Capture the cell that displays the provided text and extract its [x, y] central coordinate. 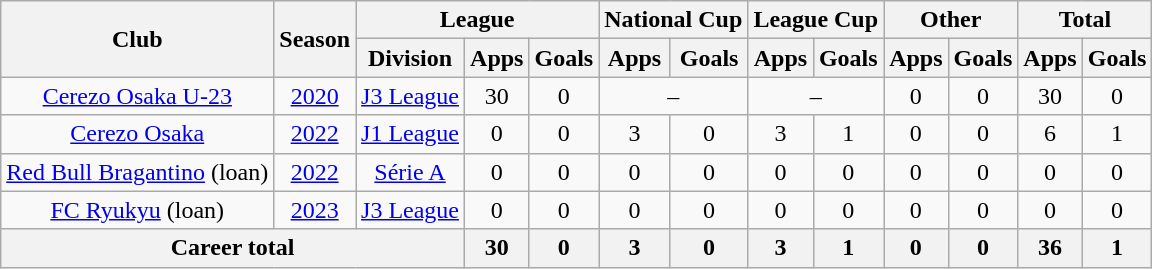
6 [1050, 134]
Club [138, 39]
Career total [233, 248]
Division [410, 58]
Other [951, 20]
Cerezo Osaka U-23 [138, 96]
League Cup [816, 20]
2020 [315, 96]
36 [1050, 248]
J1 League [410, 134]
FC Ryukyu (loan) [138, 210]
League [478, 20]
Season [315, 39]
Red Bull Bragantino (loan) [138, 172]
Série A [410, 172]
National Cup [674, 20]
Cerezo Osaka [138, 134]
Total [1085, 20]
2023 [315, 210]
